Determine the (x, y) coordinate at the center of the cell enclosing the given text.  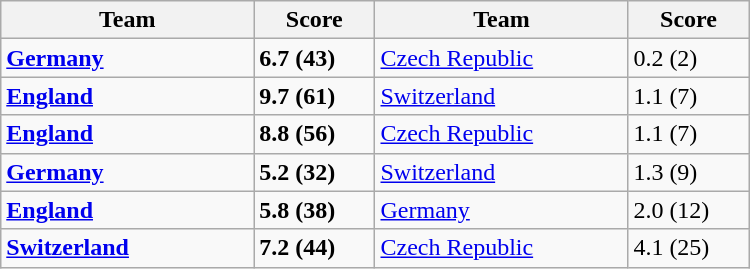
7.2 (44) (314, 248)
2.0 (12) (688, 210)
4.1 (25) (688, 248)
1.3 (9) (688, 172)
6.7 (43) (314, 58)
5.8 (38) (314, 210)
0.2 (2) (688, 58)
8.8 (56) (314, 134)
5.2 (32) (314, 172)
9.7 (61) (314, 96)
